Pinpoint the cell where the given text exists, returning its (x, y) midpoint coordinate. 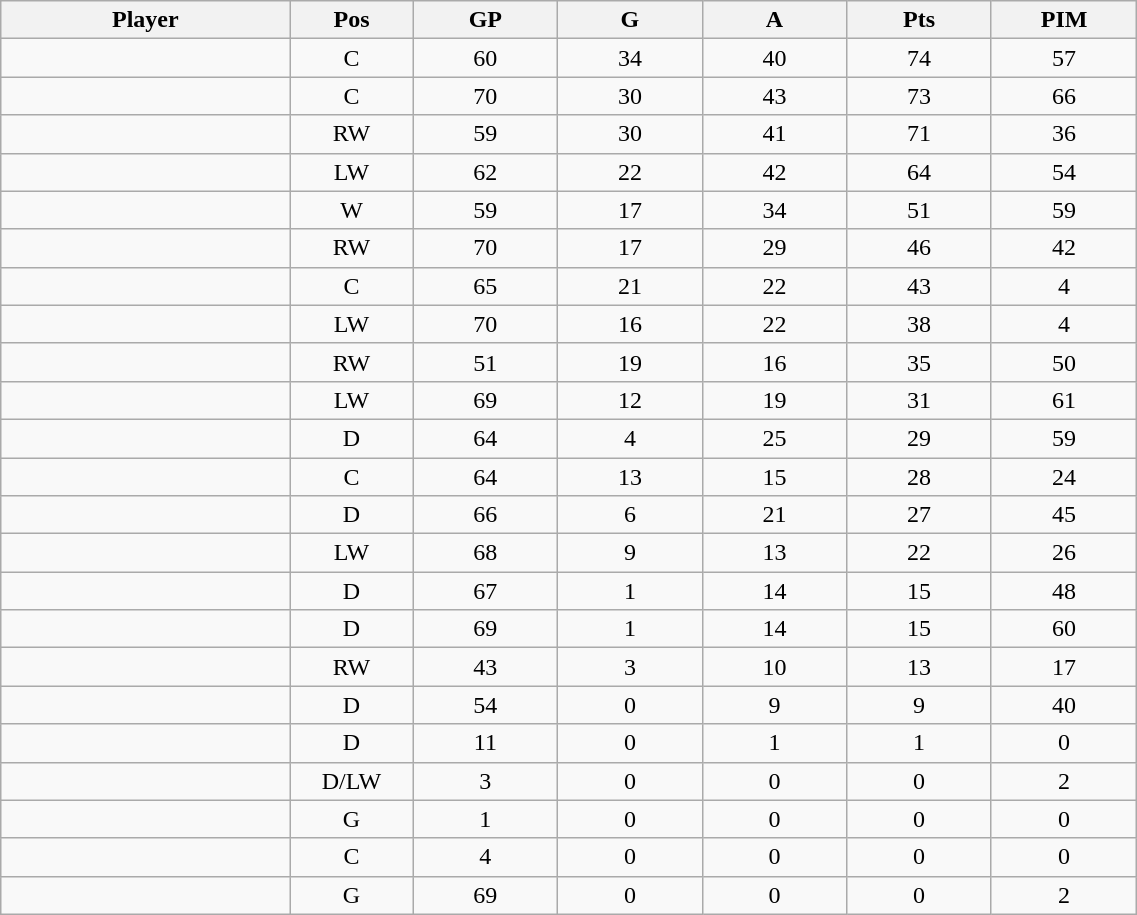
46 (920, 248)
36 (1064, 134)
A (774, 20)
48 (1064, 591)
D/LW (352, 781)
38 (920, 324)
24 (1064, 477)
10 (774, 667)
Pos (352, 20)
27 (920, 515)
31 (920, 400)
35 (920, 362)
71 (920, 134)
W (352, 210)
11 (486, 743)
74 (920, 58)
26 (1064, 553)
65 (486, 286)
6 (630, 515)
12 (630, 400)
GP (486, 20)
67 (486, 591)
Player (146, 20)
41 (774, 134)
68 (486, 553)
45 (1064, 515)
61 (1064, 400)
28 (920, 477)
62 (486, 172)
73 (920, 96)
PIM (1064, 20)
57 (1064, 58)
50 (1064, 362)
25 (774, 438)
Pts (920, 20)
